Locate the cell with the specified text and output its [x, y] center coordinate. 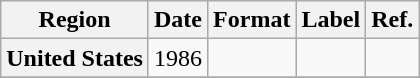
Format [252, 20]
1986 [178, 58]
Ref. [392, 20]
Label [331, 20]
United States [75, 58]
Date [178, 20]
Region [75, 20]
